Detect which cell encompasses the target text, then output its (X, Y) center coordinate. 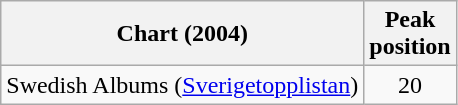
20 (410, 85)
Peakposition (410, 34)
Chart (2004) (182, 34)
Swedish Albums (Sverigetopplistan) (182, 85)
